Scan for the cell matching the given text and deliver its (x, y) coordinate at center. 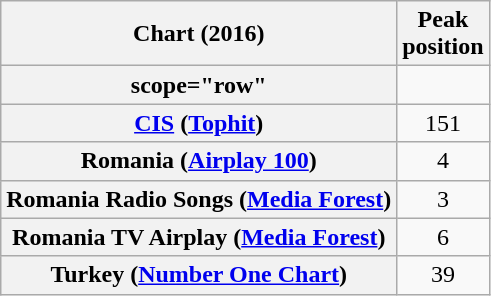
Chart (2016) (199, 34)
scope="row" (199, 85)
4 (443, 161)
Romania Radio Songs (Media Forest) (199, 199)
Peakposition (443, 34)
6 (443, 237)
Romania TV Airplay (Media Forest) (199, 237)
3 (443, 199)
Romania (Airplay 100) (199, 161)
Turkey (Number One Chart) (199, 275)
151 (443, 123)
39 (443, 275)
CIS (Tophit) (199, 123)
